Identify which cell holds the provided text, then report its (x, y) central coordinate. 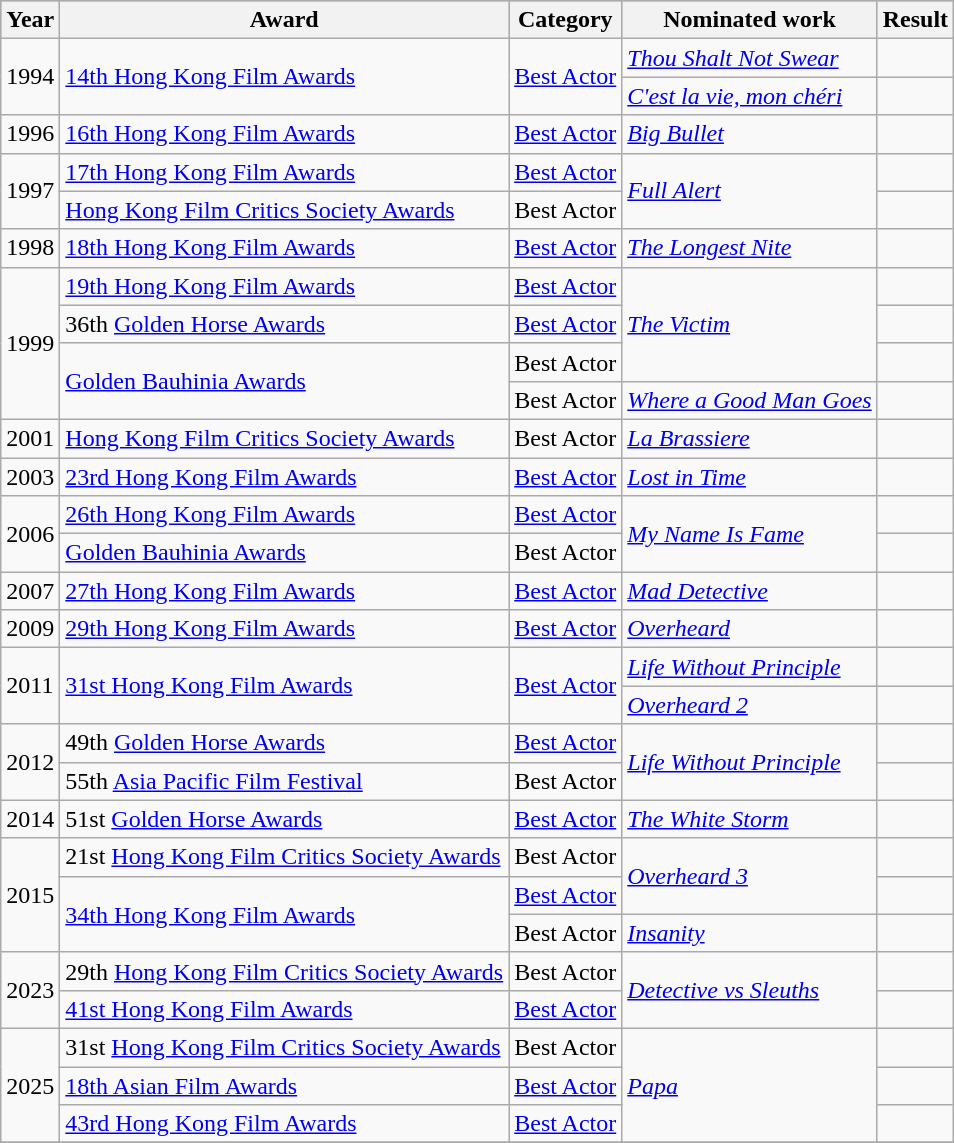
21st Hong Kong Film Critics Society Awards (284, 857)
31st Hong Kong Film Awards (284, 686)
18th Asian Film Awards (284, 1085)
19th Hong Kong Film Awards (284, 286)
2015 (30, 895)
2006 (30, 534)
29th Hong Kong Film Awards (284, 629)
Category (566, 20)
Thou Shalt Not Swear (750, 58)
2009 (30, 629)
29th Hong Kong Film Critics Society Awards (284, 971)
Lost in Time (750, 477)
2003 (30, 477)
Where a Good Man Goes (750, 400)
55th Asia Pacific Film Festival (284, 781)
Year (30, 20)
34th Hong Kong Film Awards (284, 914)
1997 (30, 191)
31st Hong Kong Film Critics Society Awards (284, 1047)
C'est la vie, mon chéri (750, 96)
17th Hong Kong Film Awards (284, 172)
Big Bullet (750, 134)
La Brassiere (750, 438)
The Victim (750, 324)
Overheard (750, 629)
51st Golden Horse Awards (284, 819)
Full Alert (750, 191)
27th Hong Kong Film Awards (284, 591)
18th Hong Kong Film Awards (284, 248)
14th Hong Kong Film Awards (284, 77)
2011 (30, 686)
Result (915, 20)
Detective vs Sleuths (750, 990)
41st Hong Kong Film Awards (284, 1009)
2023 (30, 990)
49th Golden Horse Awards (284, 743)
Papa (750, 1085)
Award (284, 20)
2025 (30, 1085)
The Longest Nite (750, 248)
26th Hong Kong Film Awards (284, 515)
2001 (30, 438)
Overheard 2 (750, 705)
1994 (30, 77)
2012 (30, 762)
2007 (30, 591)
The White Storm (750, 819)
1996 (30, 134)
43rd Hong Kong Film Awards (284, 1124)
23rd Hong Kong Film Awards (284, 477)
Mad Detective (750, 591)
1998 (30, 248)
Overheard 3 (750, 876)
2014 (30, 819)
Insanity (750, 933)
36th Golden Horse Awards (284, 324)
My Name Is Fame (750, 534)
Nominated work (750, 20)
1999 (30, 343)
16th Hong Kong Film Awards (284, 134)
